Return the [X, Y] coordinate for the center point of the cell that contains the specified text.  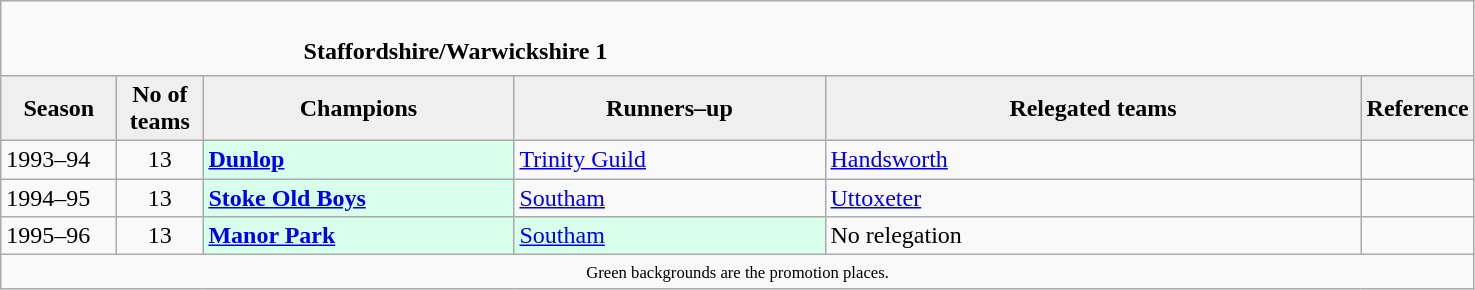
Green backgrounds are the promotion places. [738, 272]
No of teams [160, 108]
Season [59, 108]
Stoke Old Boys [358, 197]
Runners–up [670, 108]
1994–95 [59, 197]
Champions [358, 108]
Dunlop [358, 159]
Handsworth [1093, 159]
1995–96 [59, 236]
Trinity Guild [670, 159]
Manor Park [358, 236]
Reference [1418, 108]
No relegation [1093, 236]
Relegated teams [1093, 108]
Uttoxeter [1093, 197]
1993–94 [59, 159]
